Locate the cell with the specified text and output its [x, y] center coordinate. 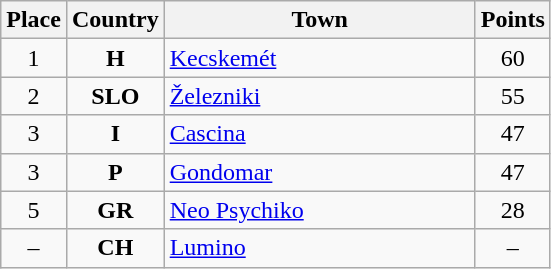
SLO [115, 96]
5 [34, 210]
Place [34, 20]
Points [512, 20]
GR [115, 210]
2 [34, 96]
28 [512, 210]
CH [115, 248]
Neo Psychiko [320, 210]
60 [512, 58]
H [115, 58]
P [115, 172]
Kecskemét [320, 58]
Gondomar [320, 172]
Cascina [320, 134]
Železniki [320, 96]
I [115, 134]
Lumino [320, 248]
Town [320, 20]
Country [115, 20]
55 [512, 96]
1 [34, 58]
